From the cell containing the given text, extract its center point as (x, y) coordinate. 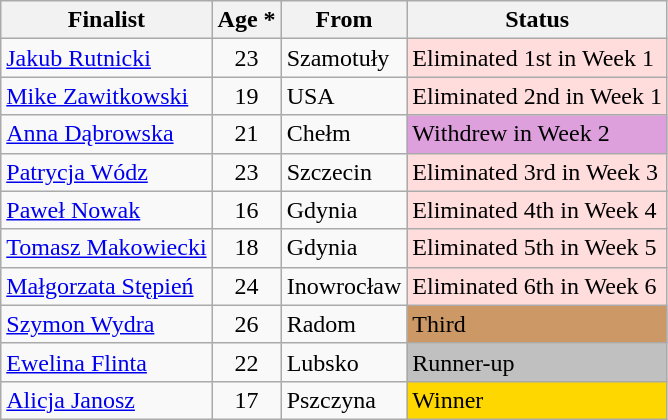
22 (246, 362)
Withdrew in Week 2 (538, 134)
Eliminated 5th in Week 5 (538, 248)
Szczecin (344, 172)
24 (246, 286)
26 (246, 324)
Lubsko (344, 362)
Alicja Janosz (106, 400)
Status (538, 20)
Runner-up (538, 362)
Winner (538, 400)
USA (344, 96)
Age * (246, 20)
Szymon Wydra (106, 324)
Jakub Rutnicki (106, 58)
Third (538, 324)
Szamotuły (344, 58)
Chełm (344, 134)
Finalist (106, 20)
Eliminated 1st in Week 1 (538, 58)
17 (246, 400)
Inowrocław (344, 286)
Anna Dąbrowska (106, 134)
21 (246, 134)
Eliminated 2nd in Week 1 (538, 96)
Patrycja Wódz (106, 172)
Tomasz Makowiecki (106, 248)
Paweł Nowak (106, 210)
19 (246, 96)
Eliminated 4th in Week 4 (538, 210)
Eliminated 3rd in Week 3 (538, 172)
Pszczyna (344, 400)
From (344, 20)
16 (246, 210)
Małgorzata Stępień (106, 286)
Ewelina Flinta (106, 362)
Eliminated 6th in Week 6 (538, 286)
Radom (344, 324)
18 (246, 248)
Mike Zawitkowski (106, 96)
